Determine the (X, Y) coordinate at the center of the cell enclosing the given text.  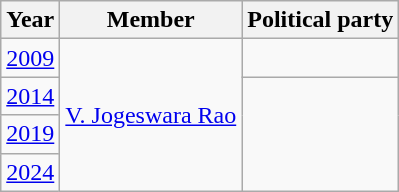
V. Jogeswara Rao (151, 115)
Year (30, 20)
2019 (30, 134)
2024 (30, 172)
Member (151, 20)
Political party (320, 20)
2014 (30, 96)
2009 (30, 58)
